Pinpoint the cell where the given text exists, returning its [X, Y] midpoint coordinate. 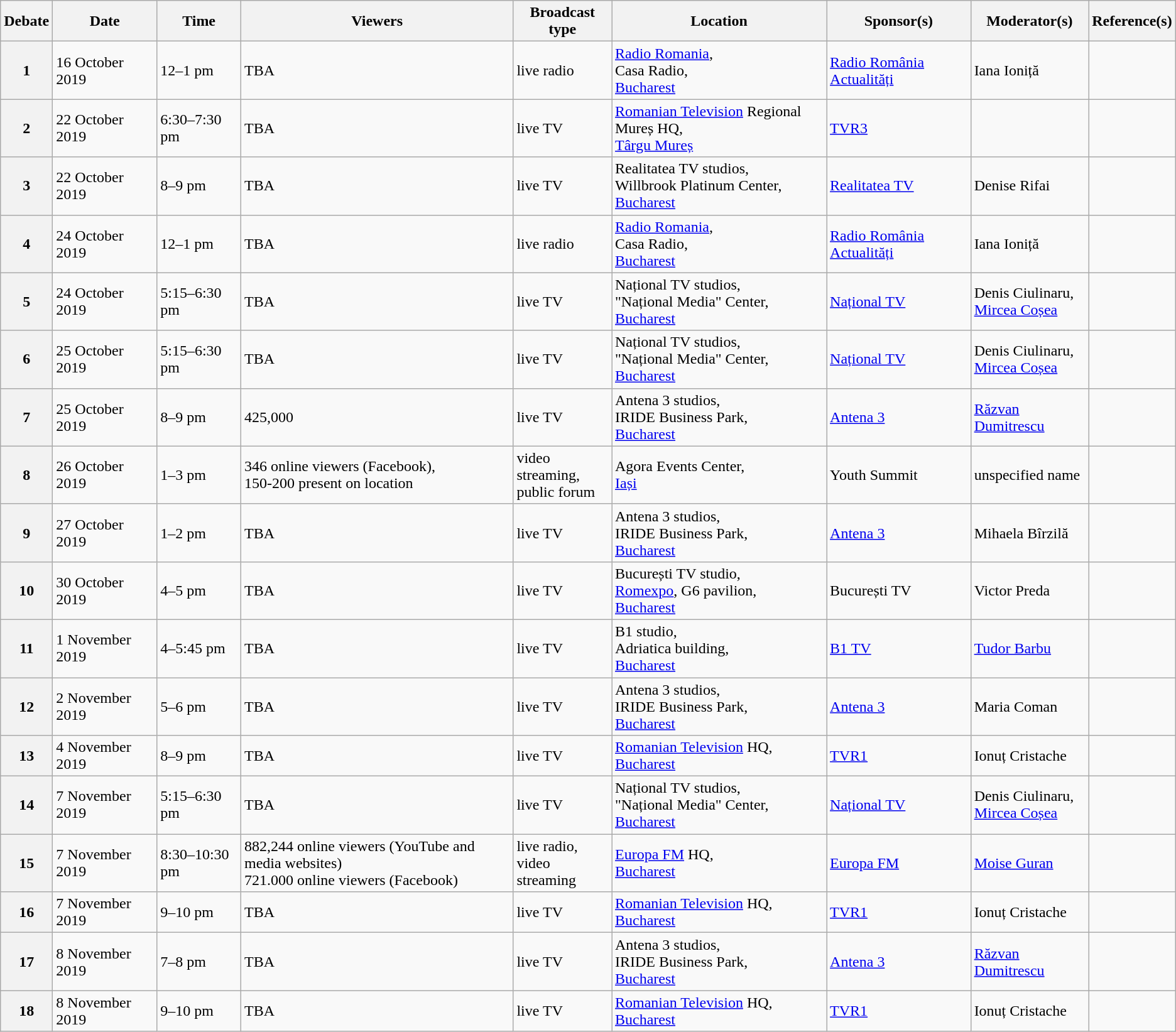
Europa FM HQ,Bucharest [719, 863]
12 [26, 706]
B1 TV [899, 648]
Victor Preda [1030, 590]
30 October 2019 [105, 590]
16 October 2019 [105, 70]
9 [26, 533]
15 [26, 863]
Realitatea TV studios,Willbrook Platinum Center,Bucharest [719, 186]
1 [26, 70]
1 November 2019 [105, 648]
B1 studio,Adriatica building,Bucharest [719, 648]
7 [26, 417]
5 [26, 301]
Time [199, 21]
Reference(s) [1132, 21]
882,244 online viewers (YouTube and media websites)721.000 online viewers (Facebook) [377, 863]
Agora Events Center,Iași [719, 475]
Date [105, 21]
Romanian Television Regional Mureș HQ,Târgu Mureș [719, 128]
27 October 2019 [105, 533]
4–5 pm [199, 590]
Debate [26, 21]
3 [26, 186]
live radio,video streaming [563, 863]
Broadcast type [563, 21]
346 online viewers (Facebook),150-200 present on location [377, 475]
Realitatea TV [899, 186]
1–3 pm [199, 475]
4 [26, 244]
8:30–10:30 pm [199, 863]
7–8 pm [199, 962]
Moise Guran [1030, 863]
425,000 [377, 417]
2 November 2019 [105, 706]
Mihaela Bîrzilă [1030, 533]
6:30–7:30 pm [199, 128]
Europa FM [899, 863]
17 [26, 962]
TVR3 [899, 128]
Sponsor(s) [899, 21]
Moderator(s) [1030, 21]
8 [26, 475]
13 [26, 756]
18 [26, 1011]
Tudor Barbu [1030, 648]
2 [26, 128]
unspecified name [1030, 475]
Maria Coman [1030, 706]
București TV [899, 590]
14 [26, 805]
16 [26, 912]
4 November 2019 [105, 756]
Youth Summit [899, 475]
5–6 pm [199, 706]
video streaming,public forum [563, 475]
București TV studio,Romexpo, G6 pavilion,Bucharest [719, 590]
Location [719, 21]
Denise Rifai [1030, 186]
Viewers [377, 21]
1–2 pm [199, 533]
6 [26, 359]
11 [26, 648]
10 [26, 590]
26 October 2019 [105, 475]
4–5:45 pm [199, 648]
